Find where the given text appears and provide that cell's center as (X, Y) coordinate. 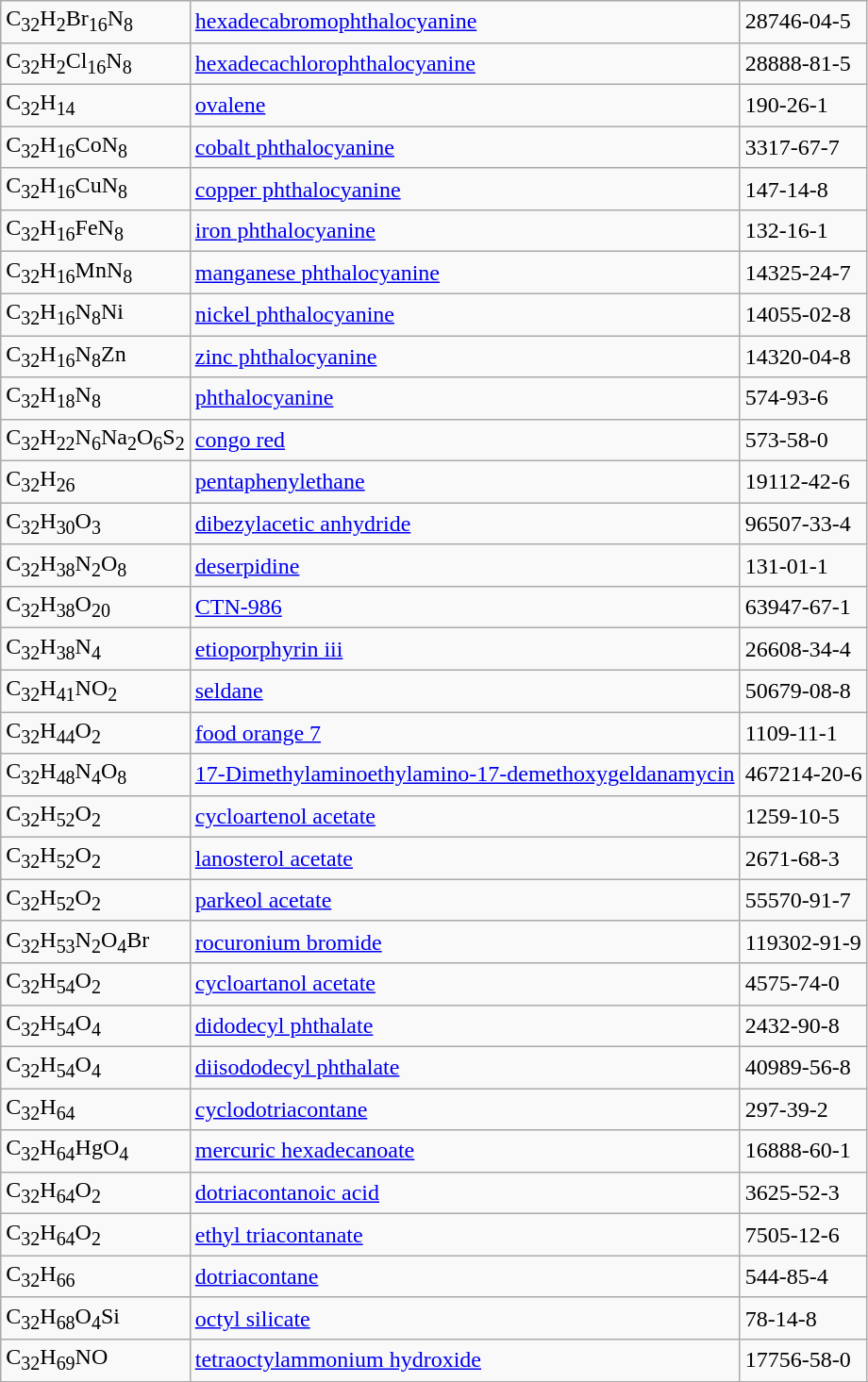
544-85-4 (804, 1276)
C32H2Br16N8 (95, 22)
C32H48N4O8 (95, 774)
nickel phthalocyanine (464, 314)
C32H16FeN8 (95, 230)
C32H16CuN8 (95, 189)
C32H2Cl16N8 (95, 63)
etioporphyrin iii (464, 649)
573-58-0 (804, 440)
190-26-1 (804, 105)
CTN-986 (464, 608)
1259-10-5 (804, 816)
mercuric hexadecanoate (464, 1151)
diisododecyl phthalate (464, 1067)
tetraoctylammonium hydroxide (464, 1360)
17756-58-0 (804, 1360)
cyclodotriacontane (464, 1109)
congo red (464, 440)
C32H26 (95, 482)
C32H38N4 (95, 649)
7505-12-6 (804, 1235)
phthalocyanine (464, 398)
19112-42-6 (804, 482)
dotriacontanoic acid (464, 1192)
14055-02-8 (804, 314)
iron phthalocyanine (464, 230)
cycloartenol acetate (464, 816)
food orange 7 (464, 733)
C32H41NO2 (95, 691)
16888-60-1 (804, 1151)
zinc phthalocyanine (464, 357)
manganese phthalocyanine (464, 273)
ovalene (464, 105)
1109-11-1 (804, 733)
rocuronium bromide (464, 941)
C32H14 (95, 105)
pentaphenylethane (464, 482)
55570-91-7 (804, 900)
14325-24-7 (804, 273)
131-01-1 (804, 565)
lanosterol acetate (464, 858)
147-14-8 (804, 189)
copper phthalocyanine (464, 189)
14320-04-8 (804, 357)
28888-81-5 (804, 63)
40989-56-8 (804, 1067)
3625-52-3 (804, 1192)
deserpidine (464, 565)
C32H16MnN8 (95, 273)
50679-08-8 (804, 691)
C32H30O3 (95, 524)
28746-04-5 (804, 22)
4575-74-0 (804, 984)
dibezylacetic anhydride (464, 524)
C32H44O2 (95, 733)
C32H18N8 (95, 398)
63947-67-1 (804, 608)
574-93-6 (804, 398)
C32H64 (95, 1109)
C32H53N2O4Br (95, 941)
467214-20-6 (804, 774)
C32H66 (95, 1276)
dotriacontane (464, 1276)
octyl silicate (464, 1318)
C32H64HgO4 (95, 1151)
C32H54O2 (95, 984)
297-39-2 (804, 1109)
C32H38O20 (95, 608)
96507-33-4 (804, 524)
119302-91-9 (804, 941)
17-Dimethylaminoethylamino-17-demethoxygeldanamycin (464, 774)
cobalt phthalocyanine (464, 147)
78-14-8 (804, 1318)
parkeol acetate (464, 900)
3317-67-7 (804, 147)
hexadecabromophthalocyanine (464, 22)
C32H16N8Ni (95, 314)
C32H22N6Na2O6S2 (95, 440)
ethyl triacontanate (464, 1235)
C32H69NO (95, 1360)
hexadecachlorophthalocyanine (464, 63)
2432-90-8 (804, 1025)
C32H16N8Zn (95, 357)
132-16-1 (804, 230)
26608-34-4 (804, 649)
didodecyl phthalate (464, 1025)
C32H16CoN8 (95, 147)
cycloartanol acetate (464, 984)
2671-68-3 (804, 858)
C32H68O4Si (95, 1318)
C32H38N2O8 (95, 565)
seldane (464, 691)
